Extract the [X, Y] coordinate from the center of the cell holding the provided text.  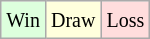
Draw [72, 20]
Loss [126, 20]
Win [24, 20]
